Find where the given text appears and provide that cell's center as (x, y) coordinate. 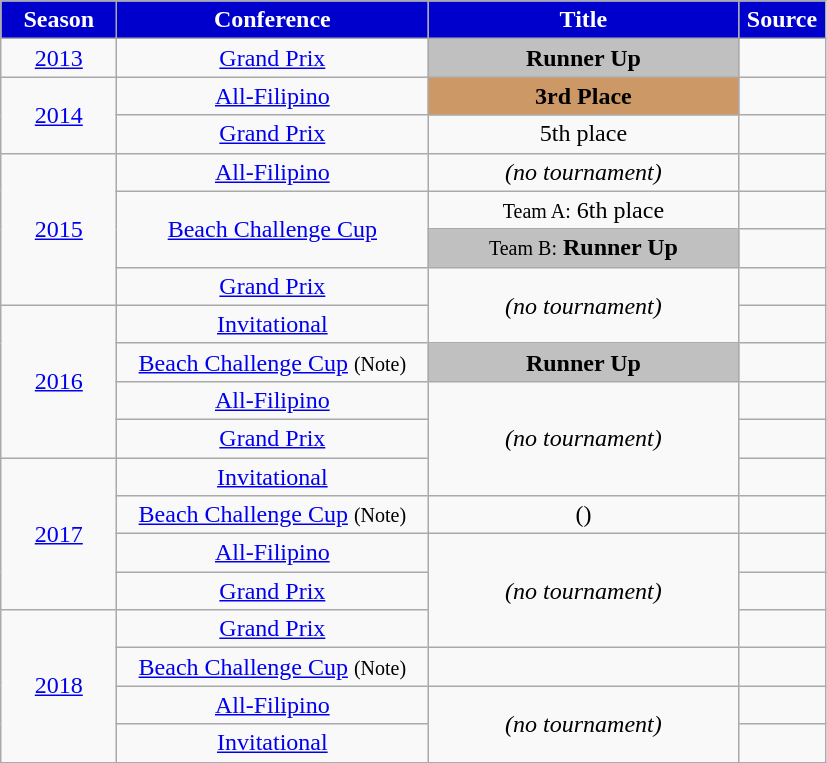
Team A: 6th place (584, 210)
Season (59, 20)
Source (782, 20)
Team B: Runner Up (584, 248)
2014 (59, 115)
Conference (272, 20)
() (584, 515)
5th place (584, 134)
2013 (59, 58)
Beach Challenge Cup (272, 229)
2018 (59, 686)
Title (584, 20)
2016 (59, 381)
2015 (59, 229)
2017 (59, 534)
3rd Place (584, 96)
